Provide the (x, y) coordinate of the cell's center where the given text is located.  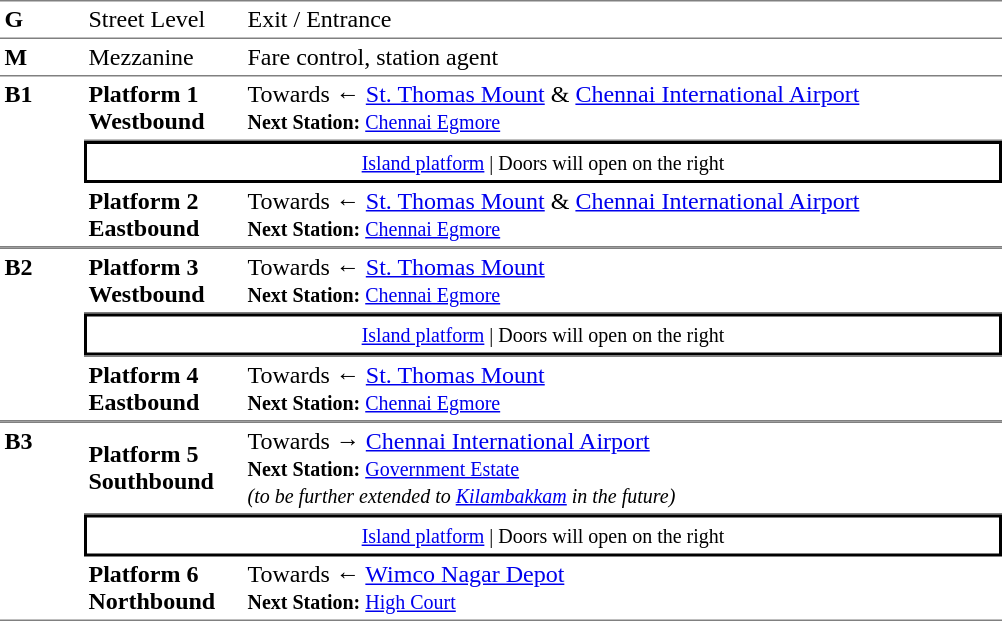
Fare control, station agent (622, 57)
Platform 5Southbound (164, 468)
B2 (42, 335)
Towards → Chennai International AirportNext Station: Government Estate(to be further extended to Kilambakkam in the future) (622, 468)
M (42, 57)
G (42, 19)
Platform 6Northbound (164, 588)
Street Level (164, 19)
Towards ← Wimco Nagar DepotNext Station: High Court (622, 588)
Platform 4 Eastbound (164, 389)
Platform 3Westbound (164, 281)
Exit / Entrance (622, 19)
B1 (42, 161)
Platform 1Westbound (164, 108)
Platform 2 Eastbound (164, 215)
Mezzanine (164, 57)
